Scan for the cell matching the given text and deliver its (x, y) coordinate at center. 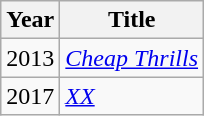
XX (132, 96)
2017 (30, 96)
Year (30, 20)
Cheap Thrills (132, 58)
Title (132, 20)
2013 (30, 58)
